Extract the [x, y] coordinate from the center of the cell holding the provided text.  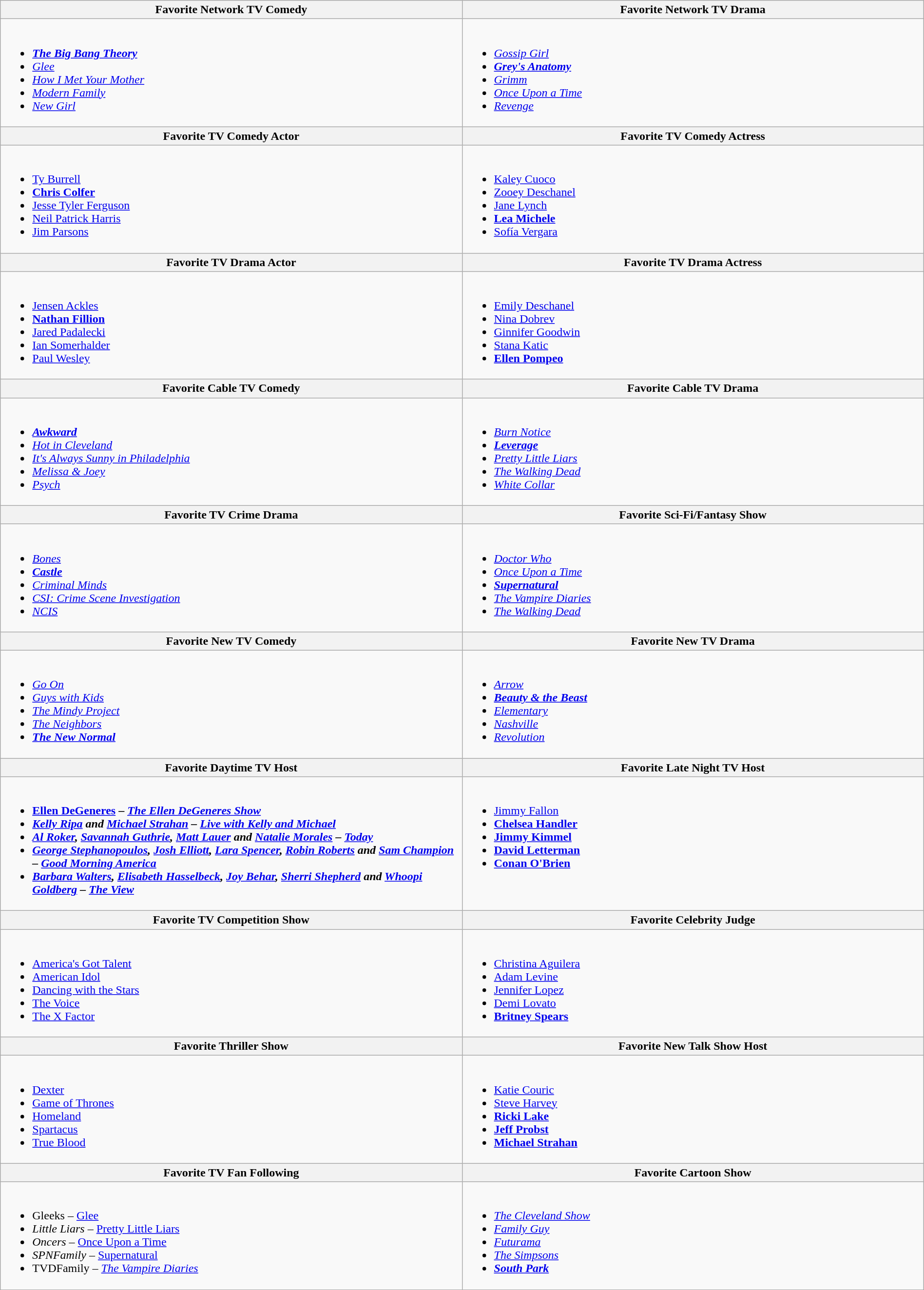
Favorite TV Comedy Actor [231, 136]
Favorite Celebrity Judge [693, 920]
Gossip GirlGrey's AnatomyGrimmOnce Upon a TimeRevenge [693, 73]
Emily DeschanelNina DobrevGinnifer GoodwinStana KaticEllen Pompeo [693, 326]
Favorite TV Crime Drama [231, 515]
Christina AguileraAdam LevineJennifer LopezDemi LovatoBritney Spears [693, 983]
Favorite New TV Comedy [231, 641]
Favorite TV Drama Actress [693, 262]
The Big Bang TheoryGleeHow I Met Your MotherModern FamilyNew Girl [231, 73]
Go OnGuys with KidsThe Mindy ProjectThe NeighborsThe New Normal [231, 704]
Kaley CuocoZooey DeschanelJane LynchLea MicheleSofía Vergara [693, 199]
Jensen AcklesNathan FillionJared PadaleckiIan SomerhalderPaul Wesley [231, 326]
Gleeks – GleeLittle Liars – Pretty Little LiarsOncers – Once Upon a TimeSPNFamily – SupernaturalTVDFamily – The Vampire Diaries [231, 1236]
Favorite Cable TV Comedy [231, 388]
BonesCastleCriminal MindsCSI: Crime Scene InvestigationNCIS [231, 578]
Doctor WhoOnce Upon a TimeSupernaturalThe Vampire DiariesThe Walking Dead [693, 578]
AwkwardHot in ClevelandIt's Always Sunny in PhiladelphiaMelissa & JoeyPsych [231, 451]
Favorite Sci-Fi/Fantasy Show [693, 515]
The Cleveland ShowFamily GuyFuturamaThe SimpsonsSouth Park [693, 1236]
Katie CouricSteve HarveyRicki LakeJeff ProbstMichael Strahan [693, 1109]
Favorite Daytime TV Host [231, 768]
Favorite TV Competition Show [231, 920]
Burn NoticeLeveragePretty Little LiarsThe Walking DeadWhite Collar [693, 451]
Favorite TV Drama Actor [231, 262]
Favorite Network TV Comedy [231, 10]
Favorite New TV Drama [693, 641]
Ty BurrellChris ColferJesse Tyler FergusonNeil Patrick HarrisJim Parsons [231, 199]
Favorite New Talk Show Host [693, 1046]
Jimmy FallonChelsea HandlerJimmy KimmelDavid LettermanConan O'Brien [693, 844]
DexterGame of ThronesHomelandSpartacusTrue Blood [231, 1109]
Favorite Late Night TV Host [693, 768]
Favorite TV Fan Following [231, 1173]
Favorite Network TV Drama [693, 10]
Favorite Cable TV Drama [693, 388]
ArrowBeauty & the BeastElementaryNashvilleRevolution [693, 704]
Favorite Thriller Show [231, 1046]
America's Got TalentAmerican IdolDancing with the StarsThe VoiceThe X Factor [231, 983]
Favorite Cartoon Show [693, 1173]
Favorite TV Comedy Actress [693, 136]
